Locate the cell with the specified text and output its (x, y) center coordinate. 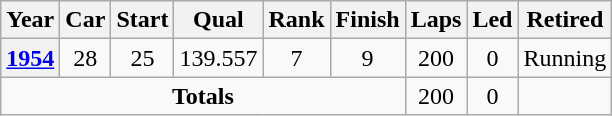
Qual (218, 20)
Running (565, 58)
7 (296, 58)
Led (492, 20)
Car (86, 20)
9 (368, 58)
Totals (203, 96)
139.557 (218, 58)
Finish (368, 20)
Start (142, 20)
25 (142, 58)
Laps (436, 20)
Retired (565, 20)
28 (86, 58)
1954 (30, 58)
Year (30, 20)
Rank (296, 20)
